Find where the given text appears and provide that cell's center as (x, y) coordinate. 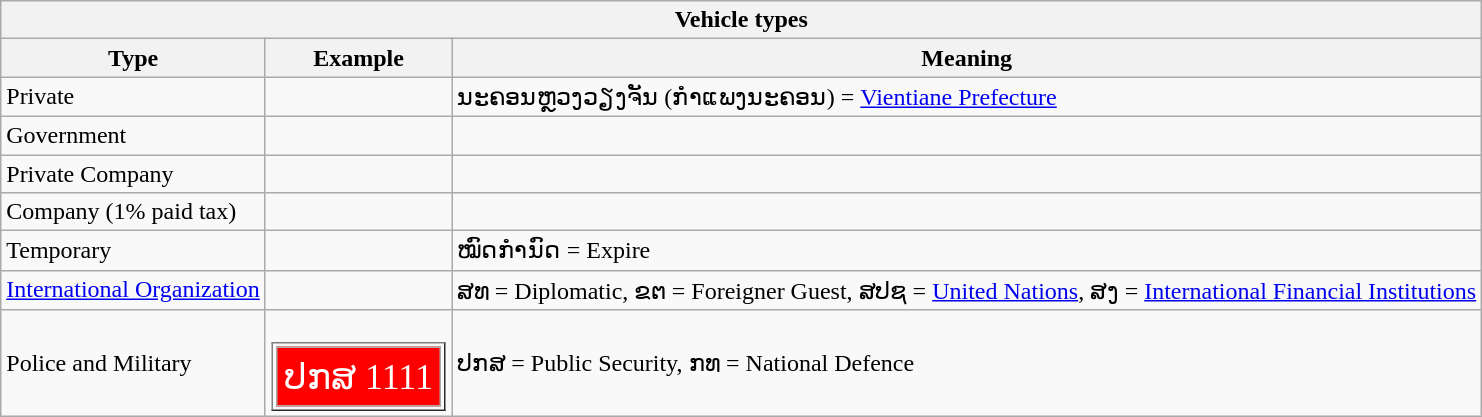
Private (134, 97)
ນະຄອນຫຼວງວຽງຈັນ (ກຳແພງນະຄອນ) = Vientiane Prefecture (967, 97)
Type (134, 58)
Private Company (134, 173)
ໝົດກຳນົດ = Expire (967, 251)
Meaning (967, 58)
Police and Military (134, 363)
ປກສ = Public Security, ກທ = National Defence (967, 363)
Example (358, 58)
Government (134, 135)
Vehicle types (742, 20)
Company (1% paid tax) (134, 212)
International Organization (134, 290)
ສທ = Diplomatic, ຂຕ = Foreigner Guest, ສປຊ = United Nations, ສງ = International Financial Institutions (967, 290)
Temporary (134, 251)
